Search for the cell housing the specified text and yield its (X, Y) center coordinate. 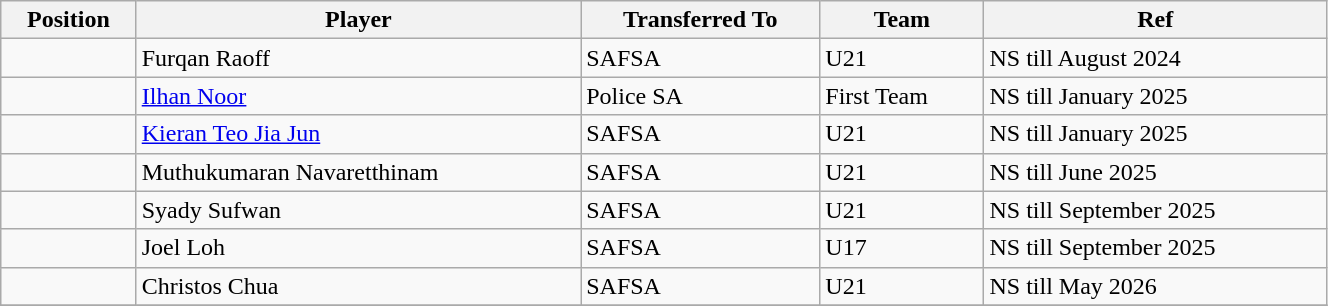
Police SA (700, 96)
Transferred To (700, 20)
Muthukumaran Navaretthinam (358, 172)
NS till May 2026 (1156, 286)
Christos Chua (358, 286)
Position (68, 20)
First Team (902, 96)
Joel Loh (358, 248)
Player (358, 20)
NS till June 2025 (1156, 172)
Ref (1156, 20)
Kieran Teo Jia Jun (358, 134)
U17 (902, 248)
Ilhan Noor (358, 96)
Furqan Raoff (358, 58)
Syady Sufwan (358, 210)
NS till August 2024 (1156, 58)
Team (902, 20)
